Detect which cell encompasses the target text, then output its [X, Y] center coordinate. 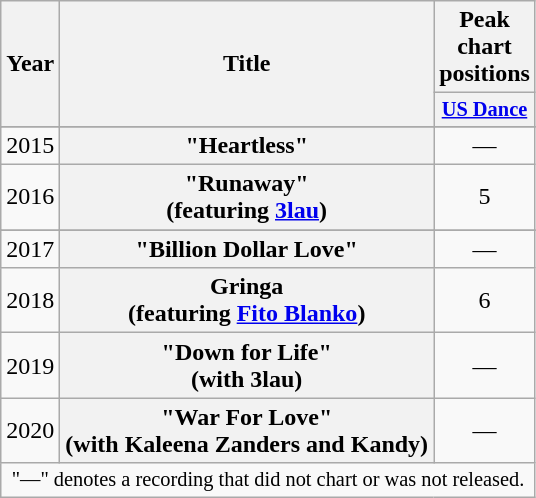
2020 [30, 430]
"—" denotes a recording that did not chart or was not released. [268, 480]
6 [485, 300]
2015 [30, 145]
"Runaway"(featuring 3lau) [247, 198]
"War For Love" (with Kaleena Zanders and Kandy) [247, 430]
US Dance [485, 110]
2016 [30, 198]
Title [247, 64]
5 [485, 198]
Year [30, 64]
Peak chart positions [485, 47]
"Billion Dollar Love" [247, 249]
2019 [30, 366]
"Down for Life" (with 3lau) [247, 366]
2018 [30, 300]
Gringa (featuring Fito Blanko) [247, 300]
2017 [30, 249]
"Heartless" [247, 145]
